Determine the [X, Y] coordinate at the center of the cell enclosing the given text.  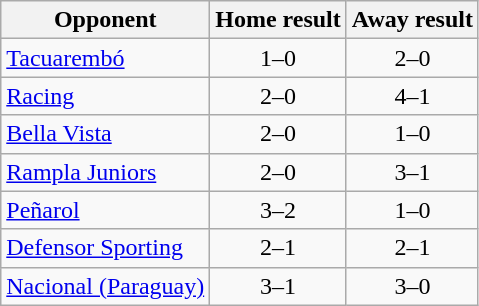
Rampla Juniors [106, 172]
Nacional (Paraguay) [106, 286]
4–1 [412, 96]
Racing [106, 96]
Away result [412, 20]
Home result [278, 20]
Defensor Sporting [106, 248]
Tacuarembó [106, 58]
Bella Vista [106, 134]
3–0 [412, 286]
Peñarol [106, 210]
3–2 [278, 210]
Opponent [106, 20]
